Determine the (x, y) coordinate at the center of the cell enclosing the given text.  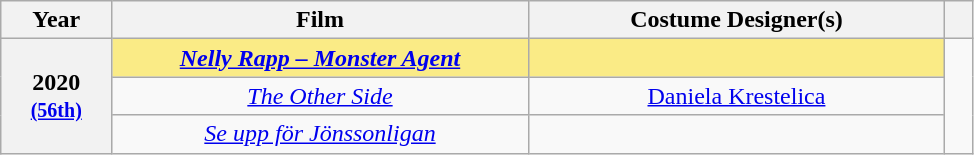
Year (56, 20)
Nelly Rapp – Monster Agent (320, 58)
2020(56th) (56, 96)
The Other Side (320, 96)
Daniela Krestelica (736, 96)
Se upp för Jönssonligan (320, 134)
Costume Designer(s) (736, 20)
Film (320, 20)
